Return (x, y) of the center of cell containing provided text 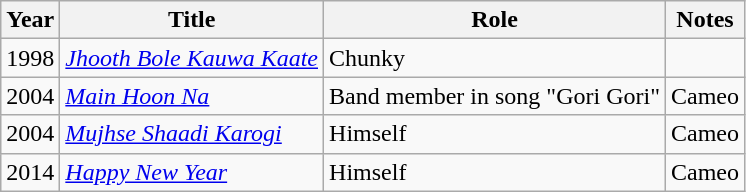
Main Hoon Na (192, 96)
Mujhse Shaadi Karogi (192, 134)
Title (192, 20)
Jhooth Bole Kauwa Kaate (192, 58)
Band member in song "Gori Gori" (495, 96)
1998 (30, 58)
Notes (704, 20)
Year (30, 20)
2014 (30, 172)
Role (495, 20)
Happy New Year (192, 172)
Chunky (495, 58)
